Detect which cell encompasses the target text, then output its (x, y) center coordinate. 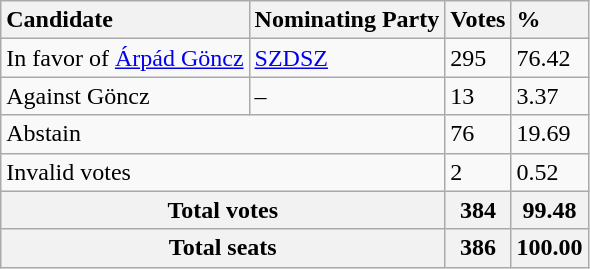
Votes (478, 20)
3.37 (550, 96)
19.69 (550, 134)
Total votes (223, 210)
386 (478, 248)
Invalid votes (223, 172)
76.42 (550, 58)
99.48 (550, 210)
% (550, 20)
– (347, 96)
In favor of Árpád Göncz (125, 58)
Nominating Party (347, 20)
Against Göncz (125, 96)
Candidate (125, 20)
Abstain (223, 134)
Total seats (223, 248)
13 (478, 96)
100.00 (550, 248)
SZDSZ (347, 58)
384 (478, 210)
295 (478, 58)
2 (478, 172)
0.52 (550, 172)
76 (478, 134)
